Provide the [x, y] coordinate of the cell's center where the given text is located.  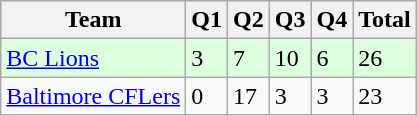
Q3 [290, 20]
Q4 [332, 20]
BC Lions [94, 58]
Team [94, 20]
0 [207, 96]
10 [290, 58]
7 [249, 58]
Q2 [249, 20]
23 [385, 96]
Baltimore CFLers [94, 96]
6 [332, 58]
17 [249, 96]
Q1 [207, 20]
26 [385, 58]
Total [385, 20]
